Output the [X, Y] coordinate of the center of the cell containing the given text.  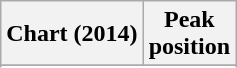
Chart (2014) [72, 34]
Peakposition [189, 34]
